Provide the (x, y) coordinate of the cell's center where the given text is located.  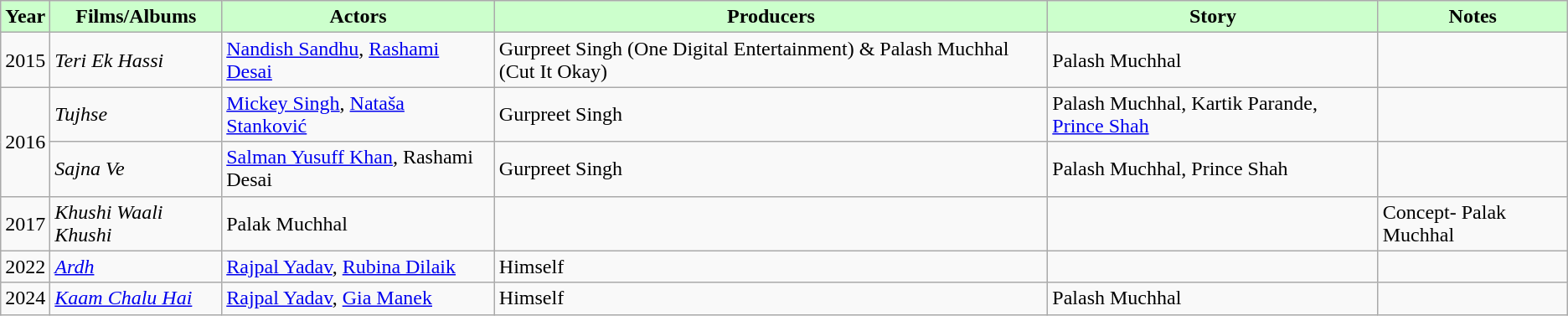
Films/Albums (136, 17)
Producers (771, 17)
Kaam Chalu Hai (136, 298)
Rajpal Yadav, Gia Manek (358, 298)
2017 (25, 223)
Teri Ek Hassi (136, 60)
Mickey Singh, Nataša Stanković (358, 114)
Palash Muchhal, Kartik Parande, Prince Shah (1213, 114)
Salman Yusuff Khan, Rashami Desai (358, 169)
2016 (25, 142)
Story (1213, 17)
Palak Muchhal (358, 223)
Khushi Waali Khushi (136, 223)
Tujhse (136, 114)
2024 (25, 298)
Year (25, 17)
Sajna Ve (136, 169)
2015 (25, 60)
Palash Muchhal, Prince Shah (1213, 169)
Rajpal Yadav, Rubina Dilaik (358, 267)
Concept- Palak Muchhal (1473, 223)
Actors (358, 17)
Nandish Sandhu, Rashami Desai (358, 60)
2022 (25, 267)
Notes (1473, 17)
Ardh (136, 267)
Gurpreet Singh (One Digital Entertainment) & Palash Muchhal (Cut It Okay) (771, 60)
